Locate the cell with the specified text and output its (X, Y) center coordinate. 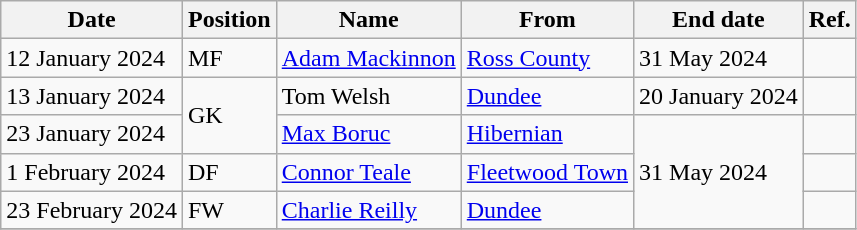
Fleetwood Town (547, 172)
Date (92, 20)
MF (229, 58)
Tom Welsh (368, 96)
1 February 2024 (92, 172)
GK (229, 115)
DF (229, 172)
Position (229, 20)
Hibernian (547, 134)
Ross County (547, 58)
13 January 2024 (92, 96)
20 January 2024 (719, 96)
Charlie Reilly (368, 210)
Adam Mackinnon (368, 58)
FW (229, 210)
Max Boruc (368, 134)
End date (719, 20)
From (547, 20)
23 February 2024 (92, 210)
12 January 2024 (92, 58)
23 January 2024 (92, 134)
Ref. (830, 20)
Name (368, 20)
Connor Teale (368, 172)
